Identify which cell holds the provided text, then report its [X, Y] central coordinate. 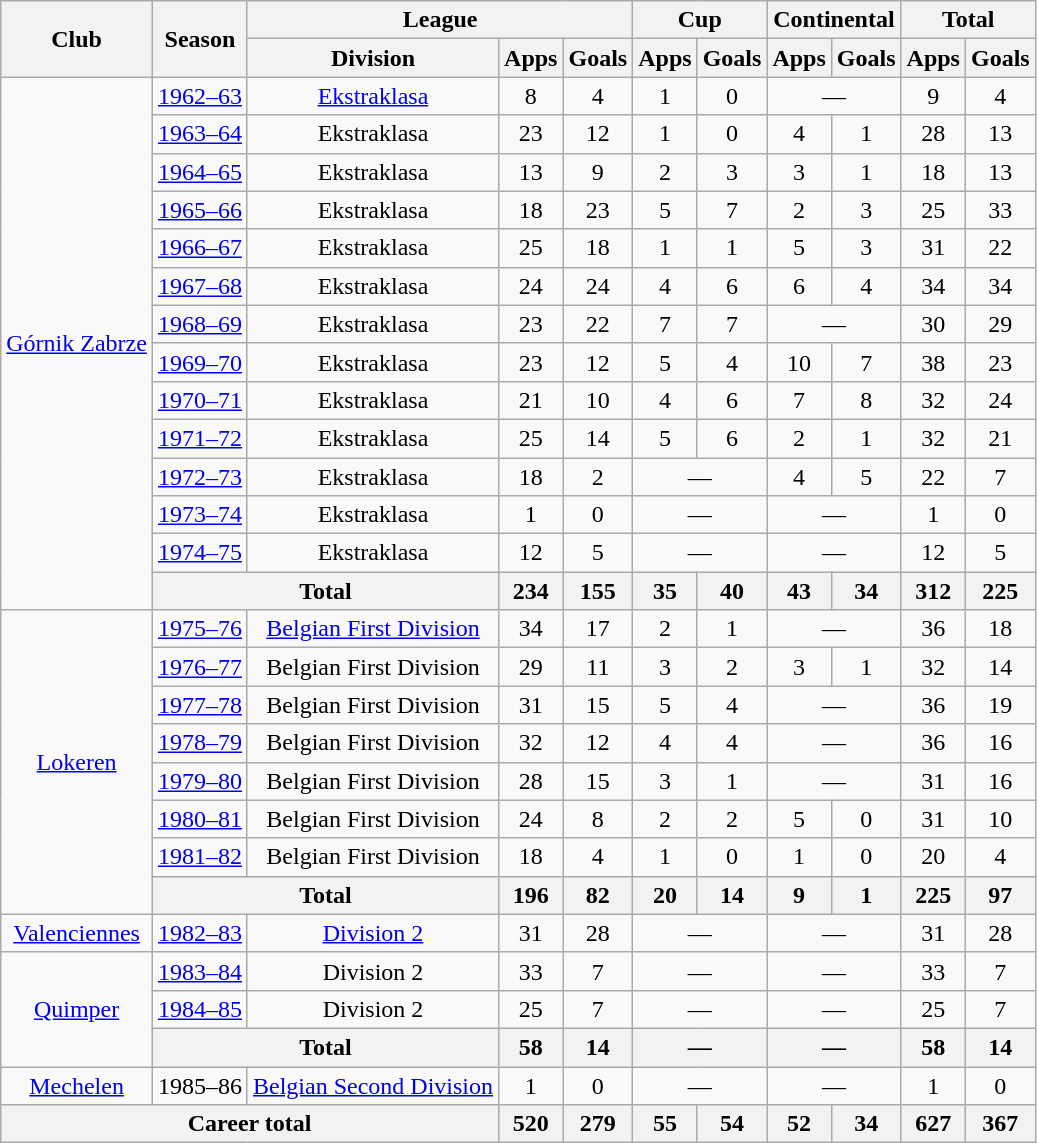
1978–79 [200, 743]
279 [598, 1124]
1975–76 [200, 629]
1968–69 [200, 324]
1982–83 [200, 933]
627 [933, 1124]
Quimper [77, 1009]
312 [933, 591]
1980–81 [200, 819]
1963–64 [200, 134]
1967–68 [200, 286]
1971–72 [200, 438]
1962–63 [200, 96]
155 [598, 591]
Lokeren [77, 762]
520 [531, 1124]
Belgian Second Division [372, 1085]
54 [732, 1124]
97 [1000, 895]
11 [598, 667]
1979–80 [200, 781]
367 [1000, 1124]
1970–71 [200, 400]
40 [732, 591]
1985–86 [200, 1085]
Career total [250, 1124]
Mechelen [77, 1085]
38 [933, 362]
Cup [700, 20]
1974–75 [200, 553]
Division [372, 58]
19 [1000, 705]
1984–85 [200, 1009]
82 [598, 895]
30 [933, 324]
1981–82 [200, 857]
1972–73 [200, 477]
35 [665, 591]
1983–84 [200, 971]
1969–70 [200, 362]
1973–74 [200, 515]
1976–77 [200, 667]
17 [598, 629]
Valenciennes [77, 933]
52 [799, 1124]
Club [77, 39]
Continental [834, 20]
196 [531, 895]
Górnik Zabrze [77, 344]
55 [665, 1124]
234 [531, 591]
1977–78 [200, 705]
1966–67 [200, 248]
43 [799, 591]
1965–66 [200, 210]
1964–65 [200, 172]
League [440, 20]
Season [200, 39]
